Provide the [X, Y] coordinate of the cell's center where the given text is located.  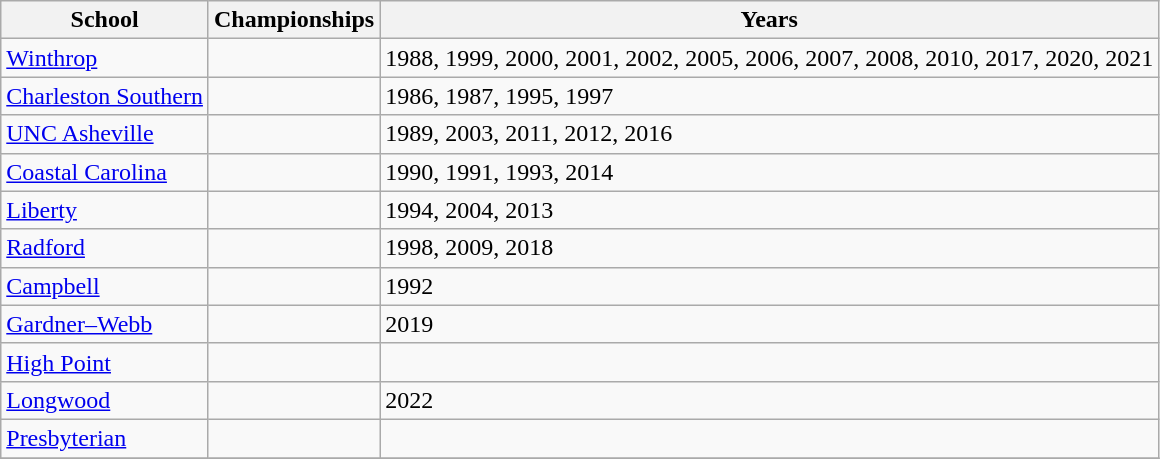
School [105, 20]
Winthrop [105, 58]
Campbell [105, 286]
Charleston Southern [105, 96]
Championships [294, 20]
Liberty [105, 210]
Radford [105, 248]
UNC Asheville [105, 134]
Presbyterian [105, 438]
1992 [770, 286]
2022 [770, 400]
1994, 2004, 2013 [770, 210]
2019 [770, 324]
Gardner–Webb [105, 324]
1990, 1991, 1993, 2014 [770, 172]
1998, 2009, 2018 [770, 248]
1988, 1999, 2000, 2001, 2002, 2005, 2006, 2007, 2008, 2010, 2017, 2020, 2021 [770, 58]
1986, 1987, 1995, 1997 [770, 96]
High Point [105, 362]
Years [770, 20]
Longwood [105, 400]
Coastal Carolina [105, 172]
1989, 2003, 2011, 2012, 2016 [770, 134]
